Extract the (X, Y) coordinate from the center of the cell holding the provided text.  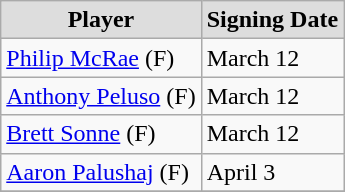
Signing Date (272, 20)
Brett Sonne (F) (101, 134)
Philip McRae (F) (101, 58)
April 3 (272, 172)
Anthony Peluso (F) (101, 96)
Player (101, 20)
Aaron Palushaj (F) (101, 172)
